Output the [X, Y] coordinate of the center of the cell containing the given text.  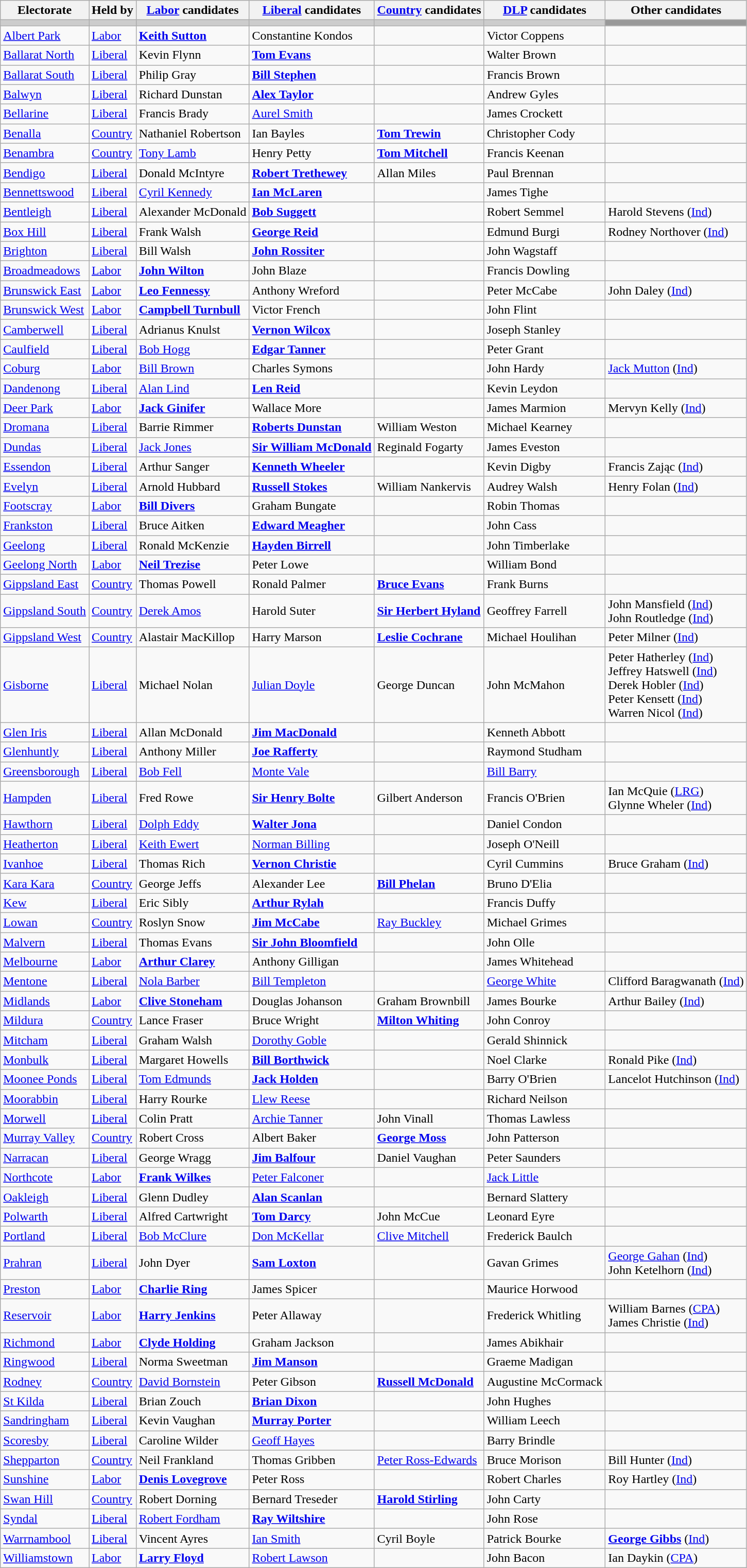
Francis O'Brien [545, 798]
Anthony Miller [193, 752]
John Timberlake [545, 545]
Joseph Stanley [545, 330]
Charlie Ring [193, 1289]
Gerald Shinnick [545, 1040]
Rodney [45, 1382]
Francis Dowling [545, 271]
Arthur Bailey (Ind) [676, 1001]
Jack Mutton (Ind) [676, 369]
Jack Holden [312, 1079]
Bill Brown [193, 369]
Ian McLaren [312, 192]
James Spicer [312, 1289]
Tom Mitchell [429, 153]
Ronald Pike (Ind) [676, 1060]
Bill Stephen [312, 75]
Campbell Turnbull [193, 310]
Gippsland South [45, 611]
Thomas Lawless [545, 1118]
Williamstown [45, 1558]
Sir Herbert Hyland [429, 611]
Graeme Madigan [545, 1362]
Tom Edmunds [193, 1079]
Bruce Evans [429, 584]
Rodney Northover (Ind) [676, 231]
Benambra [45, 153]
Nola Barber [193, 981]
Graham Walsh [193, 1040]
Geelong [45, 545]
Henry Folan (Ind) [676, 486]
Joseph O'Neill [545, 844]
Bentleigh [45, 212]
Peter Lowe [312, 565]
Peter Falconer [312, 1177]
Bruno D'Elia [545, 883]
Bob McClure [193, 1236]
Robert Semmel [545, 212]
Cyril Kennedy [193, 192]
Monte Vale [312, 771]
John Carty [545, 1499]
Mervyn Kelly (Ind) [676, 408]
Footscray [45, 506]
Ian Daykin (CPA) [676, 1558]
Evelyn [45, 486]
William Bond [545, 565]
Robert Charles [545, 1479]
Alan Scanlan [312, 1197]
Caulfield [45, 349]
Peter Grant [545, 349]
Morwell [45, 1118]
George White [545, 981]
Arnold Hubbard [193, 486]
Bob Fell [193, 771]
Tom Darcy [312, 1216]
Bruce Wright [312, 1021]
Bellarine [45, 114]
Jim McCabe [312, 922]
Francis Duffy [545, 903]
Kenneth Abbott [545, 732]
Malvern [45, 942]
Peter Saunders [545, 1158]
George Moss [429, 1138]
Richard Neilson [545, 1099]
Kevin Vaughan [193, 1421]
Bennettswood [45, 192]
Augustine McCormack [545, 1382]
Jack Jones [193, 447]
Christopher Cody [545, 133]
Brian Zouch [193, 1401]
Arthur Rylah [312, 903]
Graham Brownbill [429, 1001]
Peter McCabe [545, 290]
Arthur Sanger [193, 467]
Alexander Lee [312, 883]
Keith Sutton [193, 36]
Victor French [312, 310]
Ian Bayles [312, 133]
John Wilton [193, 271]
Lance Fraser [193, 1021]
John Hardy [545, 369]
John Dyer [193, 1263]
Roslyn Snow [193, 922]
Michael Houlihan [545, 637]
Alastair MacKillop [193, 637]
Balwyn [45, 94]
Ray Buckley [429, 922]
Kevin Digby [545, 467]
Wallace More [312, 408]
Vincent Ayres [193, 1538]
Ballarat North [45, 55]
Bernard Slattery [545, 1197]
Oakleigh [45, 1197]
Audrey Walsh [545, 486]
David Bornstein [193, 1382]
Thomas Evans [193, 942]
Dundas [45, 447]
Frank Burns [545, 584]
Walter Brown [545, 55]
William Leech [545, 1421]
Glenn Dudley [193, 1197]
Graham Bungate [312, 506]
Archie Tanner [312, 1118]
Kara Kara [45, 883]
John Olle [545, 942]
Alfred Cartwright [193, 1216]
John Wagstaff [545, 251]
Larry Floyd [193, 1558]
Tony Lamb [193, 153]
Vernon Wilcox [312, 330]
Harold Stevens (Ind) [676, 212]
Northcote [45, 1177]
Derek Amos [193, 611]
Jack Ginifer [193, 408]
Daniel Vaughan [429, 1158]
Bruce Graham (Ind) [676, 864]
Peter Ross [312, 1479]
Francis Brown [545, 75]
Sir Henry Bolte [312, 798]
Graham Jackson [312, 1342]
Paul Brennan [545, 173]
Hampden [45, 798]
Reservoir [45, 1316]
Polwarth [45, 1216]
Aurel Smith [312, 114]
Hawthorn [45, 824]
Roy Hartley (Ind) [676, 1479]
Bill Walsh [193, 251]
Tom Evans [312, 55]
John Rossiter [312, 251]
Robert Fordham [193, 1519]
Bill Barry [545, 771]
Colin Pratt [193, 1118]
Deer Park [45, 408]
Bill Divers [193, 506]
Bill Phelan [429, 883]
Heatherton [45, 844]
Frank Wilkes [193, 1177]
Prahran [45, 1263]
Walter Jona [312, 824]
Clive Stoneham [193, 1001]
Liberal candidates [312, 10]
Russell Stokes [312, 486]
Kew [45, 903]
Barrie Rimmer [193, 427]
Edgar Tanner [312, 349]
William Weston [429, 427]
Gilbert Anderson [429, 798]
Broadmeadows [45, 271]
William Barnes (CPA) James Christie (Ind) [676, 1316]
Charles Symons [312, 369]
George Wragg [193, 1158]
Raymond Studham [545, 752]
Robert Lawson [312, 1558]
Albert Park [45, 36]
Gisborne [45, 685]
James Eveston [545, 447]
Richard Dunstan [193, 94]
Melbourne [45, 962]
James Tighe [545, 192]
Brighton [45, 251]
Dorothy Goble [312, 1040]
Philip Gray [193, 75]
Midlands [45, 1001]
Peter Ross-Edwards [429, 1460]
Leonard Eyre [545, 1216]
Leslie Cochrane [429, 637]
Glen Iris [45, 732]
Clifford Baragwanath (Ind) [676, 981]
Joe Rafferty [312, 752]
Peter Milner (Ind) [676, 637]
Sir William McDonald [312, 447]
Russell McDonald [429, 1382]
Ballarat South [45, 75]
Clyde Holding [193, 1342]
Lowan [45, 922]
Bendigo [45, 173]
Portland [45, 1236]
Ian McQuie (LRG) Glynne Wheler (Ind) [676, 798]
Frankston [45, 525]
Country candidates [429, 10]
George Reid [312, 231]
Cyril Cummins [545, 864]
Narracan [45, 1158]
Labor candidates [193, 10]
Margaret Howells [193, 1060]
Francis Zając (Ind) [676, 467]
Robert Trethewey [312, 173]
Michael Kearney [545, 427]
Moorabbin [45, 1099]
James Abikhair [545, 1342]
Douglas Johanson [312, 1001]
Dromana [45, 427]
Jim Manson [312, 1362]
Edward Meagher [312, 525]
Mitcham [45, 1040]
Thomas Powell [193, 584]
Len Reid [312, 388]
John Patterson [545, 1138]
Sam Loxton [312, 1263]
Jim MacDonald [312, 732]
Barry Brindle [545, 1440]
Cyril Boyle [429, 1538]
Jim Balfour [312, 1158]
Glenhuntly [45, 752]
Brunswick West [45, 310]
George Gibbs (Ind) [676, 1538]
Denis Lovegrove [193, 1479]
Nathaniel Robertson [193, 133]
Other candidates [676, 10]
Bob Suggett [312, 212]
Murray Porter [312, 1421]
Sir John Bloomfield [312, 942]
Harry Jenkins [193, 1316]
Frederick Whitling [545, 1316]
Michael Nolan [193, 685]
Moonee Ponds [45, 1079]
Bruce Morison [545, 1460]
Geoff Hayes [312, 1440]
Anthony Gilligan [312, 962]
Mentone [45, 981]
Milton Whiting [429, 1021]
Bill Templeton [312, 981]
Ringwood [45, 1362]
Preston [45, 1289]
Caroline Wilder [193, 1440]
Henry Petty [312, 153]
Essendon [45, 467]
Richmond [45, 1342]
John Mansfield (Ind) John Routledge (Ind) [676, 611]
Dandenong [45, 388]
James Crockett [545, 114]
Coburg [45, 369]
John Flint [545, 310]
Box Hill [45, 231]
Keith Ewert [193, 844]
Gippsland East [45, 584]
Noel Clarke [545, 1060]
Harry Rourke [193, 1099]
Allan Miles [429, 173]
John McCue [429, 1216]
Held by [112, 10]
Peter Gibson [312, 1382]
Gavan Grimes [545, 1263]
Warrnambool [45, 1538]
Robert Cross [193, 1138]
Bob Hogg [193, 349]
John Hughes [545, 1401]
Reginald Fogarty [429, 447]
James Whitehead [545, 962]
John McMahon [545, 685]
Neil Frankland [193, 1460]
Allan McDonald [193, 732]
Albert Baker [312, 1138]
Francis Keenan [545, 153]
Kevin Leydon [545, 388]
Lancelot Hutchinson (Ind) [676, 1079]
Bruce Aitken [193, 525]
Thomas Gribben [312, 1460]
George Duncan [429, 685]
Frederick Baulch [545, 1236]
Peter Allaway [312, 1316]
Brian Dixon [312, 1401]
Jack Little [545, 1177]
Ronald Palmer [312, 584]
Brunswick East [45, 290]
Patrick Bourke [545, 1538]
Gippsland West [45, 637]
Constantine Kondos [312, 36]
John Vinall [429, 1118]
George Gahan (Ind) John Ketelhorn (Ind) [676, 1263]
Neil Trezise [193, 565]
John Bacon [545, 1558]
Sandringham [45, 1421]
Robin Thomas [545, 506]
Syndal [45, 1519]
Norman Billing [312, 844]
Geelong North [45, 565]
Bill Borthwick [312, 1060]
Kevin Flynn [193, 55]
Harry Marson [312, 637]
Roberts Dunstan [312, 427]
Frank Walsh [193, 231]
Michael Grimes [545, 922]
Ronald McKenzie [193, 545]
John Cass [545, 525]
John Conroy [545, 1021]
John Blaze [312, 271]
George Jeffs [193, 883]
Barry O'Brien [545, 1079]
Francis Brady [193, 114]
Greensborough [45, 771]
Fred Rowe [193, 798]
Thomas Rich [193, 864]
Anthony Wreford [312, 290]
Geoffrey Farrell [545, 611]
James Marmion [545, 408]
Dolph Eddy [193, 824]
Harold Suter [312, 611]
Ivanhoe [45, 864]
Bernard Treseder [312, 1499]
Andrew Gyles [545, 94]
Bill Hunter (Ind) [676, 1460]
Alexander McDonald [193, 212]
James Bourke [545, 1001]
Camberwell [45, 330]
Arthur Clarey [193, 962]
Shepparton [45, 1460]
Scoresby [45, 1440]
Maurice Horwood [545, 1289]
John Daley (Ind) [676, 290]
St Kilda [45, 1401]
Alex Taylor [312, 94]
Kenneth Wheeler [312, 467]
Peter Hatherley (Ind) Jeffrey Hatswell (Ind) Derek Hobler (Ind) Peter Kensett (Ind) Warren Nicol (Ind) [676, 685]
Norma Sweetman [193, 1362]
Swan Hill [45, 1499]
Edmund Burgi [545, 231]
Monbulk [45, 1060]
Harold Stirling [429, 1499]
Julian Doyle [312, 685]
Eric Sibly [193, 903]
Llew Reese [312, 1099]
Benalla [45, 133]
Clive Mitchell [429, 1236]
Mildura [45, 1021]
Daniel Condon [545, 824]
Alan Lind [193, 388]
Victor Coppens [545, 36]
Vernon Christie [312, 864]
DLP candidates [545, 10]
Sunshine [45, 1479]
William Nankervis [429, 486]
Ian Smith [312, 1538]
Leo Fennessy [193, 290]
Tom Trewin [429, 133]
John Rose [545, 1519]
Adrianus Knulst [193, 330]
Murray Valley [45, 1138]
Electorate [45, 10]
Hayden Birrell [312, 545]
Ray Wiltshire [312, 1519]
Don McKellar [312, 1236]
Donald McIntyre [193, 173]
Robert Dorning [193, 1499]
